Search for the cell housing the specified text and yield its [X, Y] center coordinate. 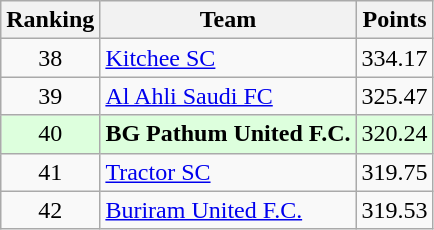
319.75 [394, 172]
38 [50, 58]
Ranking [50, 20]
334.17 [394, 58]
BG Pathum United F.C. [228, 134]
Buriram United F.C. [228, 210]
Tractor SC [228, 172]
40 [50, 134]
Al Ahli Saudi FC [228, 96]
39 [50, 96]
42 [50, 210]
319.53 [394, 210]
325.47 [394, 96]
320.24 [394, 134]
Points [394, 20]
Team [228, 20]
Kitchee SC [228, 58]
41 [50, 172]
